From the cell containing the given text, extract its center point as (X, Y) coordinate. 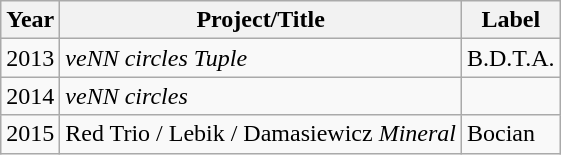
Label (510, 20)
Bocian (510, 134)
Year (30, 20)
2013 (30, 58)
2015 (30, 134)
veNN circles (261, 96)
veNN circles Tuple (261, 58)
2014 (30, 96)
Project/Title (261, 20)
Red Trio / Lebik / Damasiewicz Mineral (261, 134)
B.D.T.A. (510, 58)
